Search for the cell housing the specified text and yield its [x, y] center coordinate. 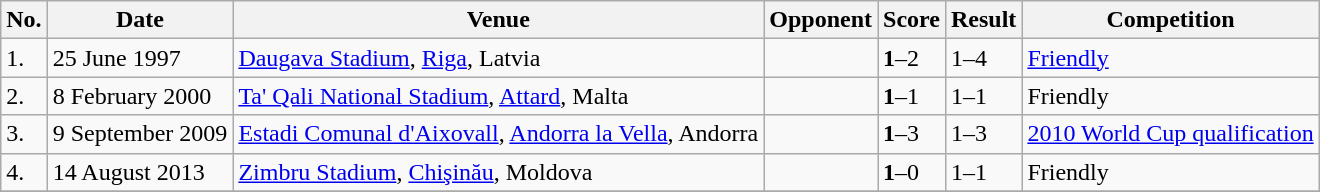
1. [24, 58]
2010 World Cup qualification [1170, 134]
Zimbru Stadium, Chişinău, Moldova [498, 172]
3. [24, 134]
25 June 1997 [140, 58]
9 September 2009 [140, 134]
No. [24, 20]
Result [983, 20]
1–4 [983, 58]
Opponent [821, 20]
1–0 [912, 172]
2. [24, 96]
Daugava Stadium, Riga, Latvia [498, 58]
Ta' Qali National Stadium, Attard, Malta [498, 96]
Competition [1170, 20]
Venue [498, 20]
Estadi Comunal d'Aixovall, Andorra la Vella, Andorra [498, 134]
Score [912, 20]
Date [140, 20]
8 February 2000 [140, 96]
4. [24, 172]
1–2 [912, 58]
14 August 2013 [140, 172]
